Output the (X, Y) coordinate of the center of the cell containing the given text.  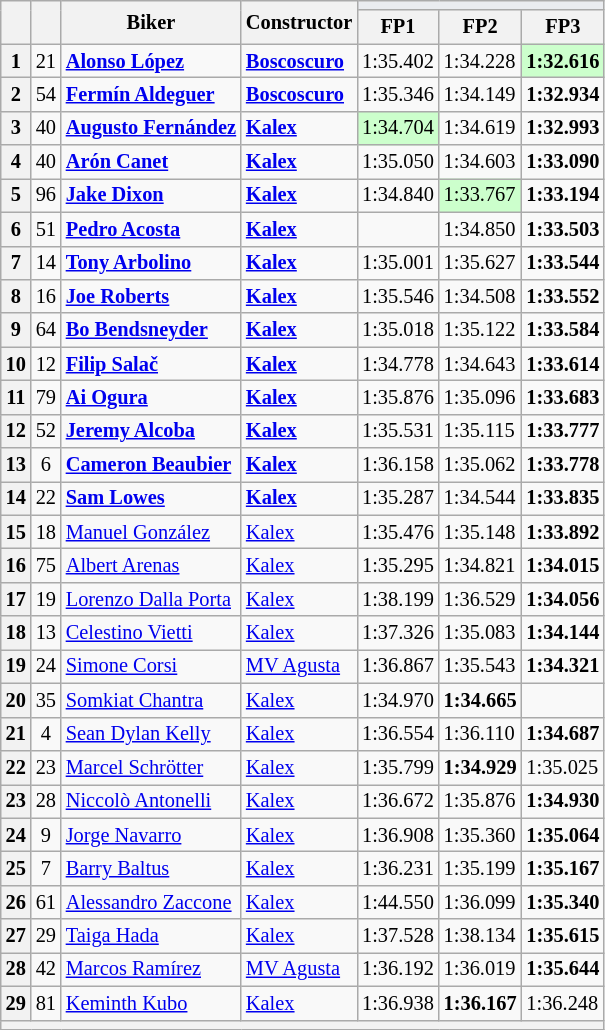
1:36.231 (398, 868)
1:35.062 (480, 465)
1:34.970 (398, 700)
1:32.616 (562, 61)
1:36.672 (398, 801)
1:34.603 (480, 162)
1:38.199 (398, 599)
Arón Canet (151, 162)
Taiga Hada (151, 936)
17 (16, 599)
Alonso López (151, 61)
1:34.144 (562, 633)
1:35.476 (398, 532)
FP2 (480, 27)
Jeremy Alcoba (151, 431)
26 (16, 902)
1:33.614 (562, 364)
75 (46, 565)
79 (46, 397)
1:35.295 (398, 565)
35 (46, 700)
1:34.687 (562, 734)
Marcel Schrötter (151, 767)
Keminth Kubo (151, 1003)
Lorenzo Dalla Porta (151, 599)
1:35.402 (398, 61)
81 (46, 1003)
1:35.644 (562, 969)
1:33.892 (562, 532)
1:36.938 (398, 1003)
1:37.326 (398, 633)
FP3 (562, 27)
1:33.194 (562, 195)
20 (16, 700)
Sam Lowes (151, 498)
Pedro Acosta (151, 229)
1:35.543 (480, 666)
1:34.665 (480, 700)
FP1 (398, 27)
52 (46, 431)
1:33.835 (562, 498)
1:36.554 (398, 734)
Somkiat Chantra (151, 700)
1:35.360 (480, 835)
1:35.064 (562, 835)
1:34.619 (480, 128)
5 (16, 195)
Jake Dixon (151, 195)
Marcos Ramírez (151, 969)
Constructor (299, 22)
1:35.340 (562, 902)
1:36.867 (398, 666)
1:35.167 (562, 868)
1:33.503 (562, 229)
1:32.993 (562, 128)
Manuel González (151, 532)
1:36.099 (480, 902)
2 (16, 94)
1:35.287 (398, 498)
42 (46, 969)
1:33.683 (562, 397)
Ai Ogura (151, 397)
Filip Salač (151, 364)
1:34.015 (562, 565)
1:37.528 (398, 936)
Cameron Beaubier (151, 465)
1:35.001 (398, 263)
1:35.799 (398, 767)
1:33.777 (562, 431)
25 (16, 868)
15 (16, 532)
Biker (151, 22)
1:35.083 (480, 633)
61 (46, 902)
1:35.199 (480, 868)
1:34.508 (480, 296)
1:34.056 (562, 599)
Joe Roberts (151, 296)
1:34.228 (480, 61)
10 (16, 364)
1:34.321 (562, 666)
1:36.248 (562, 1003)
1:34.704 (398, 128)
1:34.544 (480, 498)
1:35.531 (398, 431)
Simone Corsi (151, 666)
1 (16, 61)
1:35.627 (480, 263)
1:36.192 (398, 969)
11 (16, 397)
1:33.552 (562, 296)
Niccolò Antonelli (151, 801)
Alessandro Zaccone (151, 902)
1:35.148 (480, 532)
64 (46, 330)
Tony Arbolino (151, 263)
27 (16, 936)
Albert Arenas (151, 565)
1:35.122 (480, 330)
Sean Dylan Kelly (151, 734)
Augusto Fernández (151, 128)
1:34.840 (398, 195)
1:34.929 (480, 767)
1:34.149 (480, 94)
54 (46, 94)
51 (46, 229)
1:36.110 (480, 734)
1:35.615 (562, 936)
1:34.930 (562, 801)
1:34.778 (398, 364)
1:33.778 (562, 465)
8 (16, 296)
Jorge Navarro (151, 835)
1:35.050 (398, 162)
Fermín Aldeguer (151, 94)
1:44.550 (398, 902)
1:35.346 (398, 94)
1:33.767 (480, 195)
1:35.018 (398, 330)
1:35.096 (480, 397)
1:34.821 (480, 565)
1:33.544 (562, 263)
1:33.090 (562, 162)
1:34.643 (480, 364)
1:36.529 (480, 599)
1:33.584 (562, 330)
Celestino Vietti (151, 633)
1:36.158 (398, 465)
1:32.934 (562, 94)
1:35.025 (562, 767)
Bo Bendsneyder (151, 330)
3 (16, 128)
1:36.908 (398, 835)
96 (46, 195)
Barry Baltus (151, 868)
1:35.115 (480, 431)
1:35.546 (398, 296)
1:34.850 (480, 229)
1:38.134 (480, 936)
1:36.167 (480, 1003)
1:36.019 (480, 969)
